Locate the cell with the specified text and output its (x, y) center coordinate. 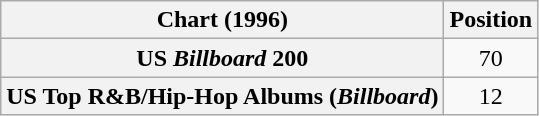
12 (491, 96)
Chart (1996) (222, 20)
US Top R&B/Hip-Hop Albums (Billboard) (222, 96)
US Billboard 200 (222, 58)
Position (491, 20)
70 (491, 58)
